Detect which cell encompasses the target text, then output its [X, Y] center coordinate. 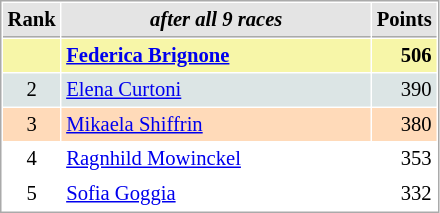
Federica Brignone [216, 56]
Ragnhild Mowinckel [216, 158]
2 [32, 90]
332 [404, 194]
Points [404, 20]
Sofia Goggia [216, 194]
Elena Curtoni [216, 90]
380 [404, 124]
390 [404, 90]
5 [32, 194]
353 [404, 158]
3 [32, 124]
4 [32, 158]
Mikaela Shiffrin [216, 124]
Rank [32, 20]
after all 9 races [216, 20]
506 [404, 56]
